Provide the (x, y) coordinate of the cell's center where the given text is located.  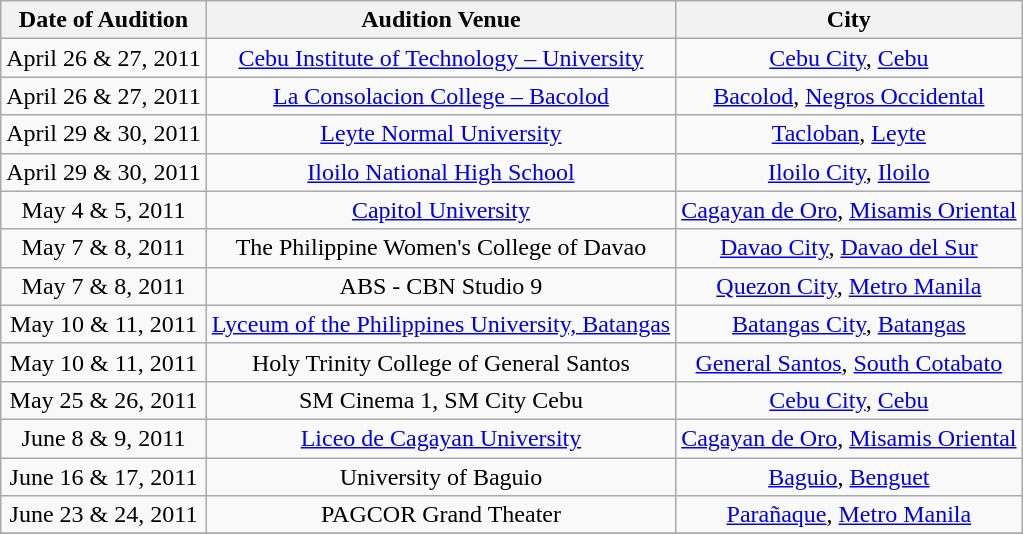
Iloilo City, Iloilo (849, 172)
Davao City, Davao del Sur (849, 248)
Liceo de Cagayan University (440, 438)
City (849, 20)
Quezon City, Metro Manila (849, 286)
PAGCOR Grand Theater (440, 515)
Bacolod, Negros Occidental (849, 96)
Holy Trinity College of General Santos (440, 362)
Lyceum of the Philippines University, Batangas (440, 324)
The Philippine Women's College of Davao (440, 248)
June 8 & 9, 2011 (104, 438)
May 4 & 5, 2011 (104, 210)
Date of Audition (104, 20)
May 25 & 26, 2011 (104, 400)
June 23 & 24, 2011 (104, 515)
Capitol University (440, 210)
University of Baguio (440, 477)
ABS - CBN Studio 9 (440, 286)
Leyte Normal University (440, 134)
Batangas City, Batangas (849, 324)
La Consolacion College – Bacolod (440, 96)
Audition Venue (440, 20)
June 16 & 17, 2011 (104, 477)
Cebu Institute of Technology – University (440, 58)
Baguio, Benguet (849, 477)
Tacloban, Leyte (849, 134)
SM Cinema 1, SM City Cebu (440, 400)
General Santos, South Cotabato (849, 362)
Iloilo National High School (440, 172)
Parañaque, Metro Manila (849, 515)
